From the cell containing the given text, extract its center point as (x, y) coordinate. 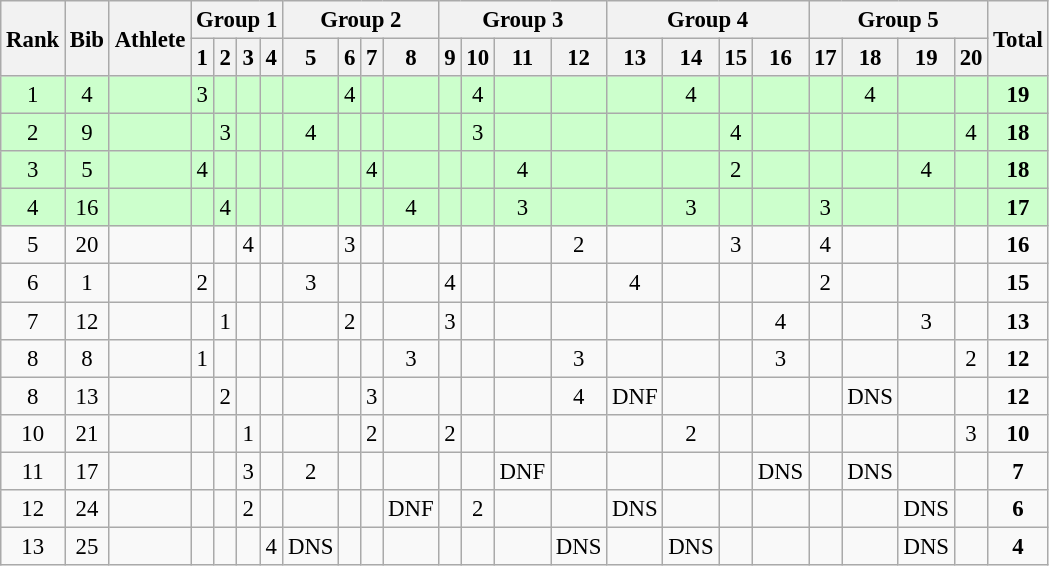
21 (88, 433)
Group 3 (523, 20)
25 (88, 546)
14 (691, 58)
Group 2 (361, 20)
Rank (33, 38)
Group 1 (237, 20)
Total (1018, 38)
Athlete (150, 38)
Group 4 (708, 20)
Group 5 (898, 20)
24 (88, 509)
Bib (88, 38)
